Return (X, Y) of the center of cell containing provided text 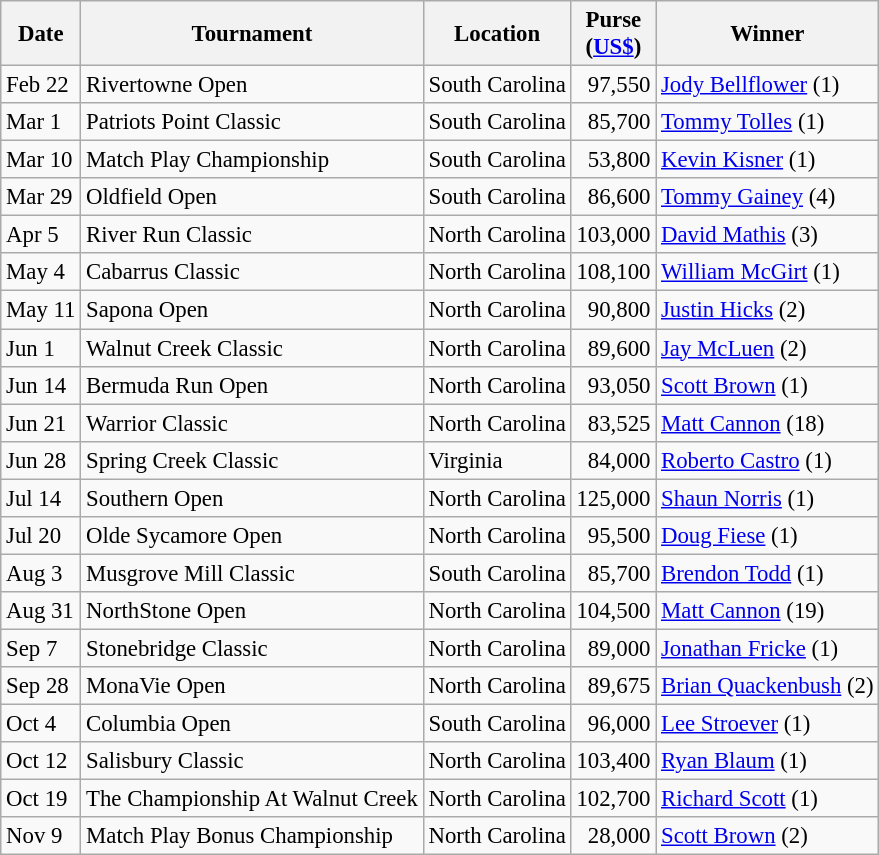
Match Play Championship (252, 160)
May 11 (41, 310)
Cabarrus Classic (252, 273)
97,550 (614, 85)
Matt Cannon (18) (768, 423)
Columbia Open (252, 724)
Oldfield Open (252, 197)
86,600 (614, 197)
Brian Quackenbush (2) (768, 686)
Sep 28 (41, 686)
The Championship At Walnut Creek (252, 799)
83,525 (614, 423)
Feb 22 (41, 85)
89,675 (614, 686)
Mar 29 (41, 197)
Aug 3 (41, 573)
Scott Brown (1) (768, 385)
Jody Bellflower (1) (768, 85)
Stonebridge Classic (252, 648)
53,800 (614, 160)
Match Play Bonus Championship (252, 836)
Apr 5 (41, 235)
Rivertowne Open (252, 85)
Matt Cannon (19) (768, 611)
Mar 10 (41, 160)
MonaVie Open (252, 686)
108,100 (614, 273)
89,000 (614, 648)
Tournament (252, 34)
Winner (768, 34)
NorthStone Open (252, 611)
Tommy Tolles (1) (768, 122)
103,400 (614, 761)
Date (41, 34)
Sep 7 (41, 648)
Jun 21 (41, 423)
Oct 4 (41, 724)
93,050 (614, 385)
Richard Scott (1) (768, 799)
89,600 (614, 348)
May 4 (41, 273)
84,000 (614, 460)
90,800 (614, 310)
Olde Sycamore Open (252, 536)
Oct 12 (41, 761)
Kevin Kisner (1) (768, 160)
Jun 14 (41, 385)
Patriots Point Classic (252, 122)
103,000 (614, 235)
Salisbury Classic (252, 761)
104,500 (614, 611)
William McGirt (1) (768, 273)
Ryan Blaum (1) (768, 761)
Shaun Norris (1) (768, 498)
Lee Stroever (1) (768, 724)
Aug 31 (41, 611)
102,700 (614, 799)
Warrior Classic (252, 423)
Nov 9 (41, 836)
Jay McLuen (2) (768, 348)
Southern Open (252, 498)
Scott Brown (2) (768, 836)
Roberto Castro (1) (768, 460)
Jul 14 (41, 498)
Location (497, 34)
Bermuda Run Open (252, 385)
Purse(US$) (614, 34)
96,000 (614, 724)
Tommy Gainey (4) (768, 197)
95,500 (614, 536)
125,000 (614, 498)
Mar 1 (41, 122)
28,000 (614, 836)
Jonathan Fricke (1) (768, 648)
Brendon Todd (1) (768, 573)
Spring Creek Classic (252, 460)
Walnut Creek Classic (252, 348)
Doug Fiese (1) (768, 536)
Sapona Open (252, 310)
Musgrove Mill Classic (252, 573)
Oct 19 (41, 799)
Justin Hicks (2) (768, 310)
Jun 1 (41, 348)
Jun 28 (41, 460)
Virginia (497, 460)
Jul 20 (41, 536)
River Run Classic (252, 235)
David Mathis (3) (768, 235)
